Return the [X, Y] coordinate for the center point of the cell that contains the specified text.  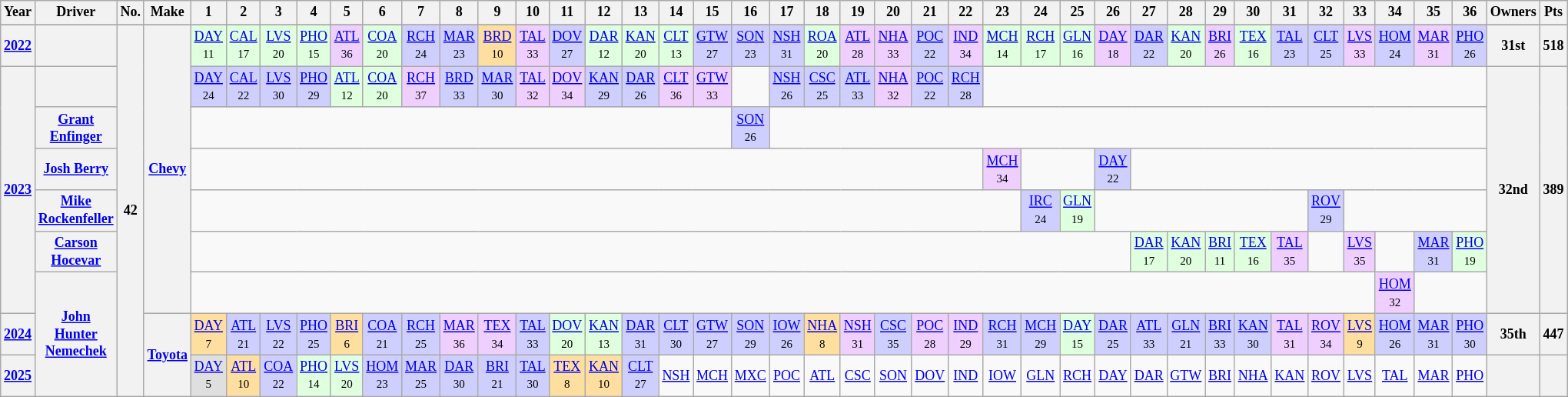
389 [1553, 190]
28 [1186, 12]
RCH [1078, 375]
CLT13 [676, 45]
ATL36 [347, 45]
RCH31 [1002, 335]
Owners [1514, 12]
KAN13 [604, 335]
Pts [1553, 12]
NHA32 [893, 87]
LVS [1359, 375]
LVS9 [1359, 335]
DAR31 [640, 335]
DAR [1148, 375]
GLN21 [1186, 335]
IOW26 [787, 335]
26 [1113, 12]
21 [930, 12]
ROA20 [822, 45]
CAL17 [243, 45]
DAR12 [604, 45]
RCH24 [421, 45]
Year [18, 12]
33 [1359, 12]
RCH25 [421, 335]
BRI [1221, 375]
2023 [18, 190]
DAR22 [1148, 45]
35 [1433, 12]
No. [131, 12]
DAY18 [1113, 45]
MCH14 [1002, 45]
25 [1078, 12]
TAL30 [533, 375]
CAL22 [243, 87]
RCH28 [966, 87]
ROV34 [1327, 335]
20 [893, 12]
DOV20 [567, 335]
518 [1553, 45]
TAL32 [533, 87]
GTW33 [713, 87]
TAL35 [1290, 252]
DAY15 [1078, 335]
PHO15 [314, 45]
15 [713, 12]
John Hunter Nemechek [75, 334]
KAN30 [1253, 335]
34 [1394, 12]
PHO25 [314, 335]
HOM24 [1394, 45]
DOV34 [567, 87]
BRI33 [1221, 335]
SON23 [750, 45]
MAR23 [459, 45]
IND34 [966, 45]
COA21 [383, 335]
DOV27 [567, 45]
11 [567, 12]
2 [243, 12]
14 [676, 12]
CLT36 [676, 87]
DAY24 [208, 87]
NSH [676, 375]
12 [604, 12]
IRC24 [1041, 211]
DAR25 [1113, 335]
2025 [18, 375]
27 [1148, 12]
COA22 [278, 375]
LVS30 [278, 87]
PHO14 [314, 375]
17 [787, 12]
CLT30 [676, 335]
18 [822, 12]
CLT27 [640, 375]
NHA33 [893, 45]
ROV29 [1327, 211]
CSC35 [893, 335]
31st [1514, 45]
SON29 [750, 335]
KAN10 [604, 375]
MCH34 [1002, 169]
GLN16 [1078, 45]
447 [1553, 335]
MAR36 [459, 335]
HOM26 [1394, 335]
RCH37 [421, 87]
PHO19 [1470, 252]
DAY [1113, 375]
KAN [1290, 375]
PHO [1470, 375]
24 [1041, 12]
NHA [1253, 375]
IND [966, 375]
POC28 [930, 335]
TAL31 [1290, 335]
ATL [822, 375]
DAR17 [1148, 252]
GLN19 [1078, 211]
ATL10 [243, 375]
DAY22 [1113, 169]
22 [966, 12]
PHO29 [314, 87]
7 [421, 12]
2022 [18, 45]
DOV [930, 375]
BRD33 [459, 87]
SON [893, 375]
6 [383, 12]
NHA8 [822, 335]
10 [533, 12]
NSH26 [787, 87]
ATL12 [347, 87]
MAR25 [421, 375]
32nd [1514, 190]
MXC [750, 375]
TAL23 [1290, 45]
DAY7 [208, 335]
32 [1327, 12]
MCH29 [1041, 335]
Josh Berry [75, 169]
2024 [18, 335]
19 [858, 12]
CLT25 [1327, 45]
TAL [1394, 375]
35th [1514, 335]
Carson Hocevar [75, 252]
KAN29 [604, 87]
PHO30 [1470, 335]
HOM23 [383, 375]
Driver [75, 12]
23 [1002, 12]
1 [208, 12]
PHO26 [1470, 45]
Make [168, 12]
DAR26 [640, 87]
Toyota [168, 355]
CSC25 [822, 87]
POC [787, 375]
29 [1221, 12]
31 [1290, 12]
LVS22 [278, 335]
IND29 [966, 335]
BRD10 [497, 45]
RCH17 [1041, 45]
MAR [1433, 375]
CSC [858, 375]
DAR30 [459, 375]
Chevy [168, 169]
MCH [713, 375]
BRI11 [1221, 252]
ROV [1327, 375]
TEX34 [497, 335]
BRI21 [497, 375]
Grant Enfinger [75, 128]
TEX8 [567, 375]
BRI26 [1221, 45]
ATL21 [243, 335]
4 [314, 12]
HOM32 [1394, 293]
36 [1470, 12]
DAY5 [208, 375]
BRI6 [347, 335]
3 [278, 12]
13 [640, 12]
Mike Rockenfeller [75, 211]
16 [750, 12]
8 [459, 12]
IOW [1002, 375]
MAR30 [497, 87]
ATL28 [858, 45]
LVS33 [1359, 45]
DAY11 [208, 45]
LVS35 [1359, 252]
42 [131, 211]
5 [347, 12]
9 [497, 12]
GLN [1041, 375]
SON26 [750, 128]
30 [1253, 12]
GTW [1186, 375]
